Identify which cell holds the provided text, then report its [X, Y] central coordinate. 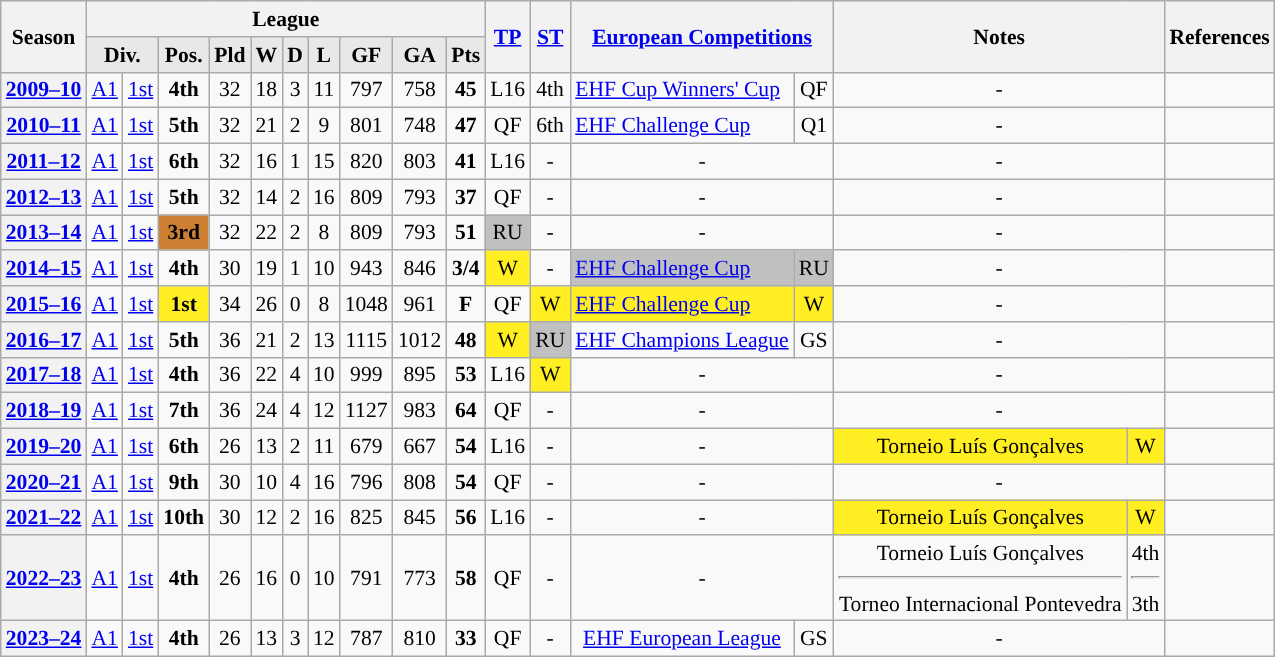
2012–13 [44, 197]
TP [508, 36]
53 [466, 375]
2010–11 [44, 126]
51 [466, 233]
58 [466, 579]
667 [420, 447]
1127 [366, 411]
References [1219, 36]
803 [420, 162]
2015–16 [44, 304]
1115 [366, 340]
748 [420, 126]
34 [230, 304]
3rd [184, 233]
845 [420, 518]
League [286, 19]
EHF European League [682, 639]
2016–17 [44, 340]
3/4 [466, 269]
791 [366, 579]
1048 [366, 304]
4th 3th [1146, 579]
Pld [230, 55]
758 [420, 90]
820 [366, 162]
Div. [122, 55]
895 [420, 375]
Torneio Luís Gonçalves Torneo Internacional Pontevedra [980, 579]
GA [420, 55]
999 [366, 375]
41 [466, 162]
56 [466, 518]
19 [266, 269]
9 [324, 126]
2021–22 [44, 518]
14 [266, 197]
45 [466, 90]
797 [366, 90]
9th [184, 482]
33 [466, 639]
EHF Champions League [682, 340]
EHF Cup Winners' Cup [682, 90]
24 [266, 411]
679 [366, 447]
810 [420, 639]
2017–18 [44, 375]
37 [466, 197]
47 [466, 126]
L [324, 55]
1012 [420, 340]
7th [184, 411]
64 [466, 411]
2013–14 [44, 233]
10th [184, 518]
F [466, 304]
801 [366, 126]
2019–20 [44, 447]
2023–24 [44, 639]
961 [420, 304]
Notes [999, 36]
773 [420, 579]
GF [366, 55]
2020–21 [44, 482]
Pts [466, 55]
2018–19 [44, 411]
796 [366, 482]
ST [550, 36]
2022–23 [44, 579]
18 [266, 90]
2014–15 [44, 269]
825 [366, 518]
943 [366, 269]
808 [420, 482]
787 [366, 639]
48 [466, 340]
Season [44, 36]
983 [420, 411]
Pos. [184, 55]
European Competitions [702, 36]
2011–12 [44, 162]
D [295, 55]
15 [324, 162]
846 [420, 269]
Q1 [814, 126]
2009–10 [44, 90]
